Scan for the cell matching the given text and deliver its [x, y] coordinate at center. 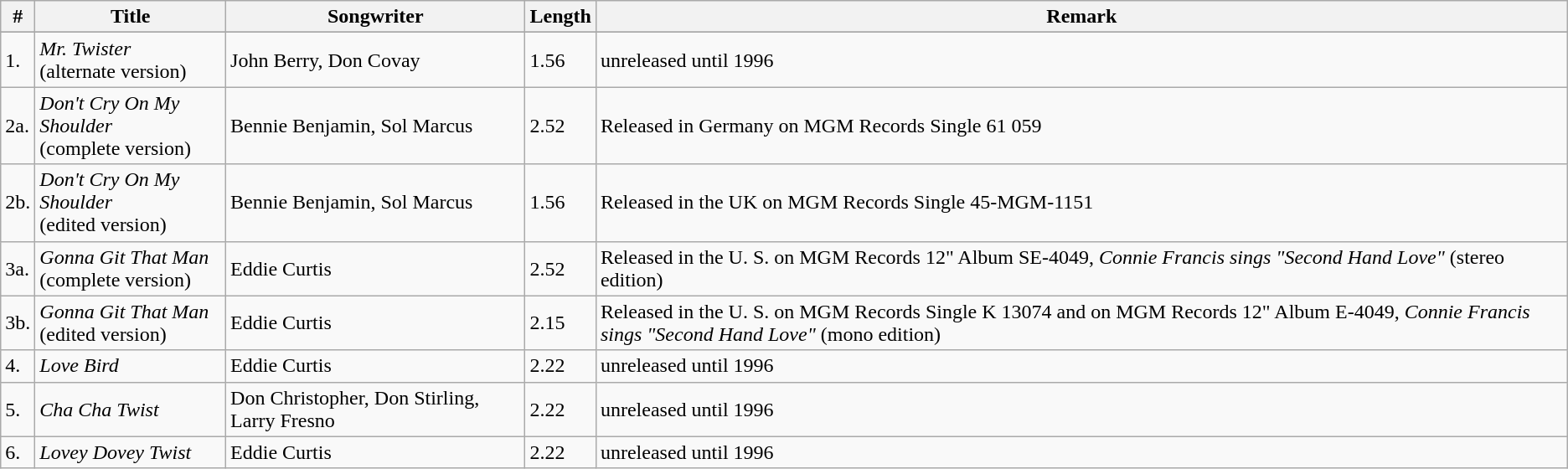
Title [131, 17]
1. [18, 60]
6. [18, 452]
3a. [18, 268]
Don't Cry On My Shoulder(complete version) [131, 126]
Don Christopher, Don Stirling, Larry Fresno [375, 409]
2b. [18, 203]
3b. [18, 323]
Cha Cha Twist [131, 409]
# [18, 17]
Gonna Git That Man(edited version) [131, 323]
4. [18, 366]
Released in the U. S. on MGM Records 12" Album SE-4049, Connie Francis sings "Second Hand Love" (stereo edition) [1081, 268]
Released in the U. S. on MGM Records Single K 13074 and on MGM Records 12" Album E-4049, Connie Francis sings "Second Hand Love" (mono edition) [1081, 323]
2.15 [560, 323]
Gonna Git That Man(complete version) [131, 268]
Love Bird [131, 366]
Released in the UK on MGM Records Single 45-MGM-1151 [1081, 203]
Mr. Twister(alternate version) [131, 60]
Length [560, 17]
2a. [18, 126]
Don't Cry On My Shoulder(edited version) [131, 203]
5. [18, 409]
Remark [1081, 17]
Songwriter [375, 17]
Released in Germany on MGM Records Single 61 059 [1081, 126]
John Berry, Don Covay [375, 60]
Lovey Dovey Twist [131, 452]
